Determine the [X, Y] coordinate at the center of the cell enclosing the given text.  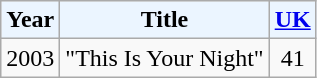
"This Is Your Night" [164, 58]
41 [292, 58]
UK [292, 20]
Year [30, 20]
2003 [30, 58]
Title [164, 20]
